Return the [X, Y] coordinate for the center point of the cell that contains the specified text.  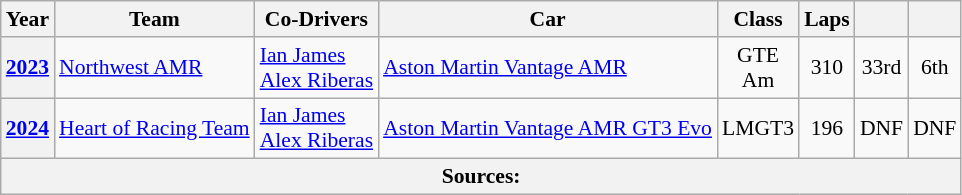
Car [548, 19]
310 [827, 68]
2024 [28, 128]
Laps [827, 19]
Co-Drivers [316, 19]
Aston Martin Vantage AMR GT3 Evo [548, 128]
Year [28, 19]
Aston Martin Vantage AMR [548, 68]
GTEAm [758, 68]
Team [154, 19]
Northwest AMR [154, 68]
Sources: [482, 177]
Class [758, 19]
2023 [28, 68]
33rd [882, 68]
6th [934, 68]
Heart of Racing Team [154, 128]
LMGT3 [758, 128]
196 [827, 128]
